Return the (x, y) coordinate for the center point of the cell that contains the specified text.  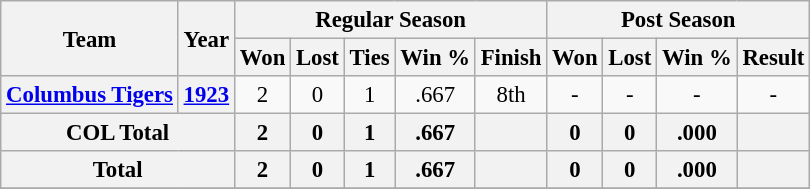
1923 (206, 95)
Result (774, 58)
Ties (370, 58)
8th (510, 95)
Year (206, 38)
Total (118, 170)
Columbus Tigers (90, 95)
Finish (510, 58)
Team (90, 38)
COL Total (118, 133)
Post Season (678, 20)
Regular Season (390, 20)
